Output the (x, y) coordinate of the center of the cell containing the given text.  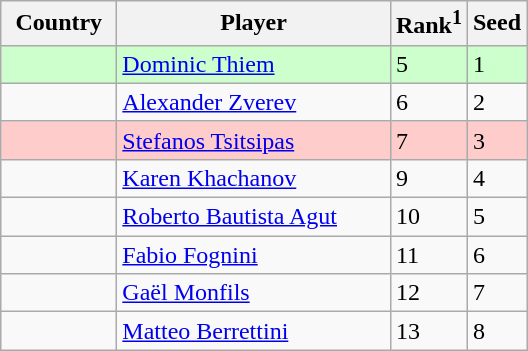
1 (496, 64)
Country (59, 24)
Karen Khachanov (254, 178)
Rank1 (428, 24)
Roberto Bautista Agut (254, 217)
11 (428, 255)
Stefanos Tsitsipas (254, 140)
4 (496, 178)
Dominic Thiem (254, 64)
Player (254, 24)
12 (428, 293)
3 (496, 140)
Matteo Berrettini (254, 331)
8 (496, 331)
9 (428, 178)
Seed (496, 24)
13 (428, 331)
Gaël Monfils (254, 293)
Fabio Fognini (254, 255)
10 (428, 217)
2 (496, 102)
Alexander Zverev (254, 102)
